Detect which cell encompasses the target text, then output its [x, y] center coordinate. 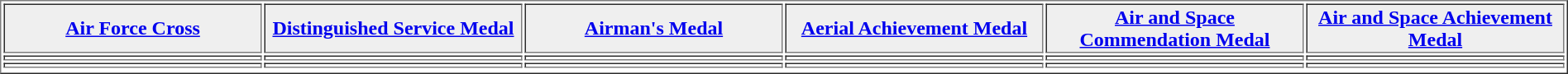
Air and Space Commendation Medal [1174, 28]
Air Force Cross [132, 28]
Distinguished Service Medal [394, 28]
Air and Space Achievement Medal [1436, 28]
Airman's Medal [653, 28]
Aerial Achievement Medal [915, 28]
